Return the [X, Y] coordinate for the center point of the cell that contains the specified text.  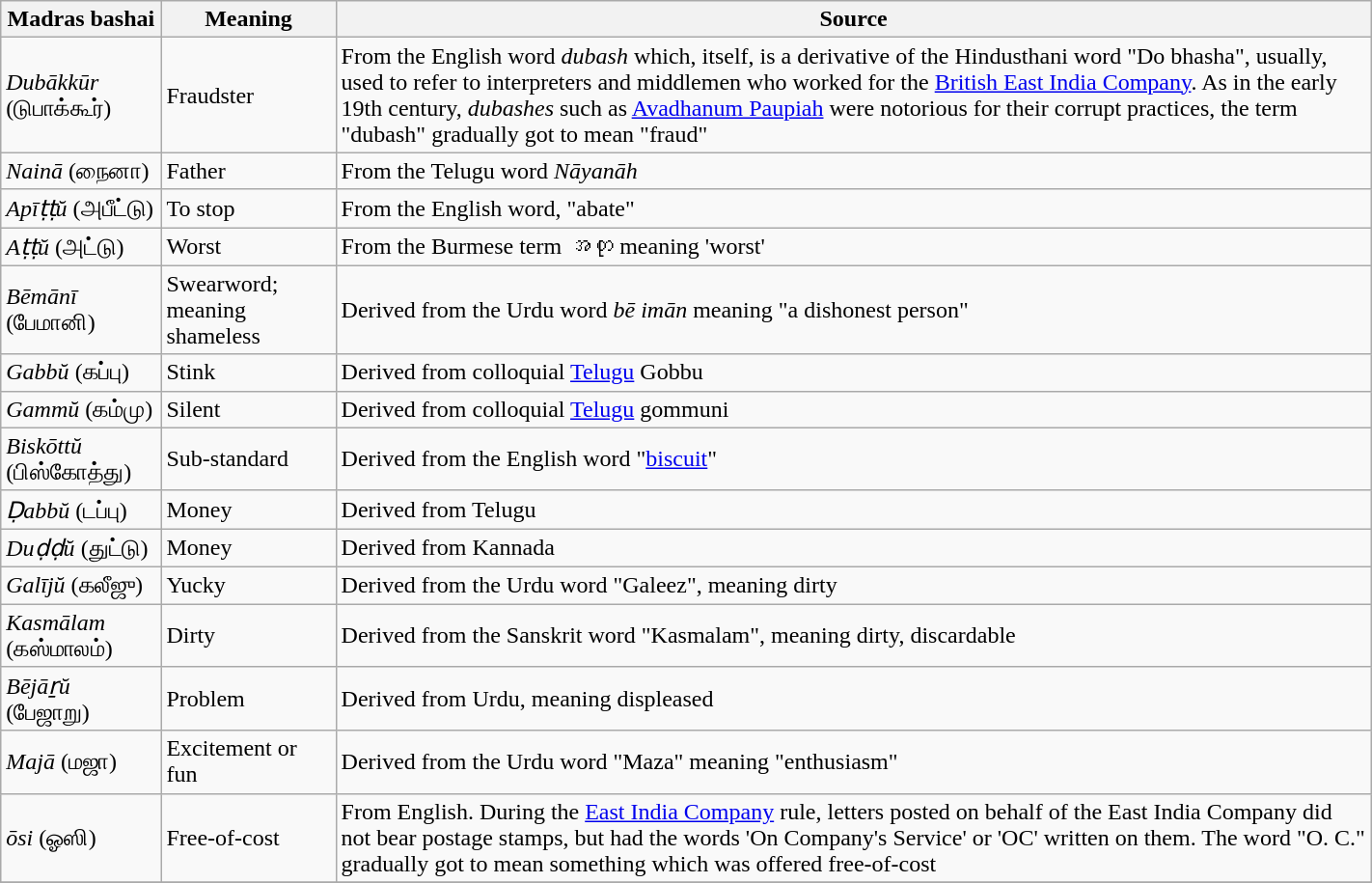
Ḍabbŭ (டப்பு) [81, 510]
Nainā (நைனா) [81, 171]
From the Telugu word Nāyanāh [853, 171]
Aṭṭŭ (அட்டு) [81, 247]
Meaning [249, 19]
Derived from the Urdu word bē imān meaning "a dishonest person" [853, 310]
Sub-standard [249, 459]
Worst [249, 247]
Fraudster [249, 95]
Derived from the English word "biscuit" [853, 459]
Galījŭ (கலீஜு) [81, 585]
Majā (மஜா) [81, 762]
Silent [249, 409]
Dubākkūr (டுபாக்கூர்) [81, 95]
Derived from Telugu [853, 510]
Madras bashai [81, 19]
Source [853, 19]
Derived from Kannada [853, 548]
Dirty [249, 635]
Apīṭṭŭ (அபீட்டு) [81, 208]
ōsi (ஓஸி) [81, 838]
Problem [249, 699]
From the Burmese term အတု meaning 'worst' [853, 247]
Biskōttŭ (பிஸ்கோத்து) [81, 459]
Free-of-cost [249, 838]
Derived from the Sanskrit word "Kasmalam", meaning dirty, discardable [853, 635]
Gammŭ (கம்மு) [81, 409]
Derived from Urdu, meaning displeased [853, 699]
Gabbŭ (கப்பு) [81, 373]
Bēmānī (பேமானி) [81, 310]
Excitement or fun [249, 762]
Bējāṟŭ (பேஜாறு) [81, 699]
Derived from the Urdu word "Galeez", meaning dirty [853, 585]
Kasmālam (கஸ்மாலம்) [81, 635]
To stop [249, 208]
Father [249, 171]
From the English word, "abate" [853, 208]
Yucky [249, 585]
Stink [249, 373]
Derived from colloquial Telugu gommuni [853, 409]
Swearword; meaning shameless [249, 310]
Derived from colloquial Telugu Gobbu [853, 373]
Derived from the Urdu word "Maza" meaning "enthusiasm" [853, 762]
Duḍḍŭ (துட்டு) [81, 548]
